Identify which cell holds the provided text, then report its [x, y] central coordinate. 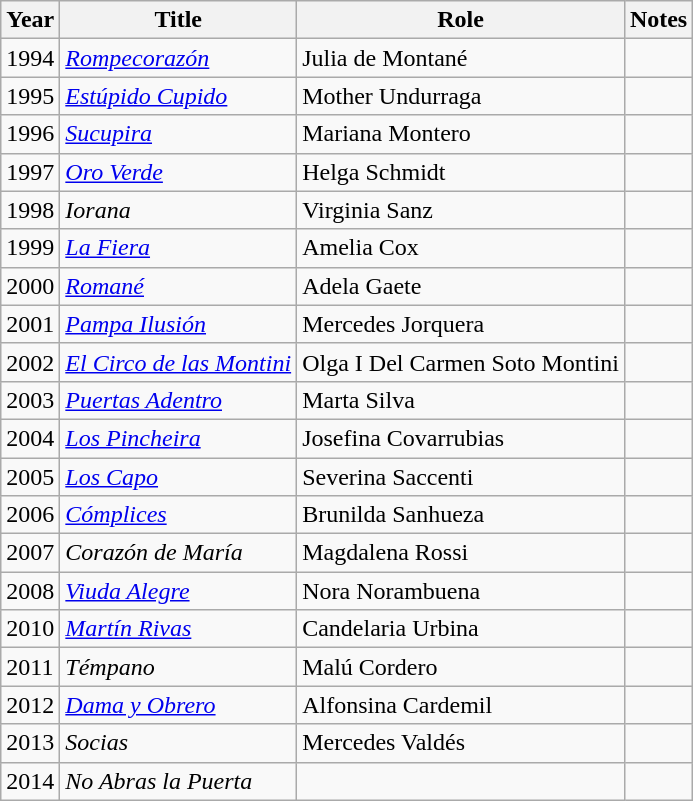
Socias [178, 743]
Mercedes Jorquera [461, 324]
Helga Schmidt [461, 172]
2007 [30, 553]
2002 [30, 362]
No Abras la Puerta [178, 781]
El Circo de las Montini [178, 362]
Severina Saccenti [461, 477]
Rompecorazón [178, 58]
Role [461, 20]
Puertas Adentro [178, 400]
Mariana Montero [461, 134]
Amelia Cox [461, 248]
Notes [658, 20]
Candelaria Urbina [461, 629]
Malú Cordero [461, 667]
1998 [30, 210]
La Fiera [178, 248]
2004 [30, 438]
2011 [30, 667]
1997 [30, 172]
Virginia Sanz [461, 210]
2006 [30, 515]
Iorana [178, 210]
Marta Silva [461, 400]
Josefina Covarrubias [461, 438]
Title [178, 20]
Alfonsina Cardemil [461, 705]
Nora Norambuena [461, 591]
Témpano [178, 667]
2010 [30, 629]
Mother Undurraga [461, 96]
Julia de Montané [461, 58]
Brunilda Sanhueza [461, 515]
1995 [30, 96]
Cómplices [178, 515]
Magdalena Rossi [461, 553]
2001 [30, 324]
Dama y Obrero [178, 705]
Sucupira [178, 134]
Martín Rivas [178, 629]
2008 [30, 591]
Mercedes Valdés [461, 743]
Olga I Del Carmen Soto Montini [461, 362]
Pampa Ilusión [178, 324]
Oro Verde [178, 172]
1994 [30, 58]
Romané [178, 286]
1999 [30, 248]
Corazón de María [178, 553]
Year [30, 20]
Estúpido Cupido [178, 96]
2005 [30, 477]
2000 [30, 286]
Adela Gaete [461, 286]
Viuda Alegre [178, 591]
1996 [30, 134]
2012 [30, 705]
Los Capo [178, 477]
2003 [30, 400]
Los Pincheira [178, 438]
2014 [30, 781]
2013 [30, 743]
